From the cell containing the given text, extract its center point as (x, y) coordinate. 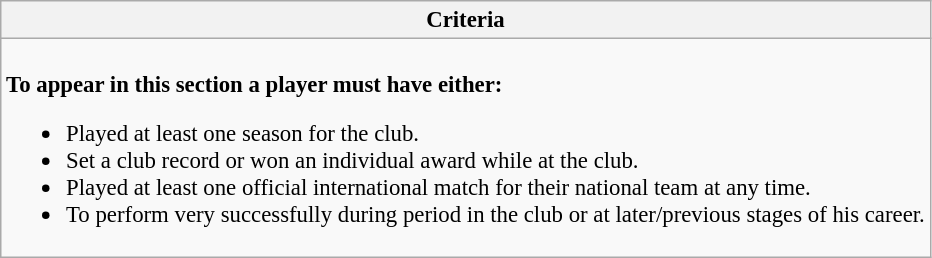
Criteria (466, 20)
